Search for the cell housing the specified text and yield its (x, y) center coordinate. 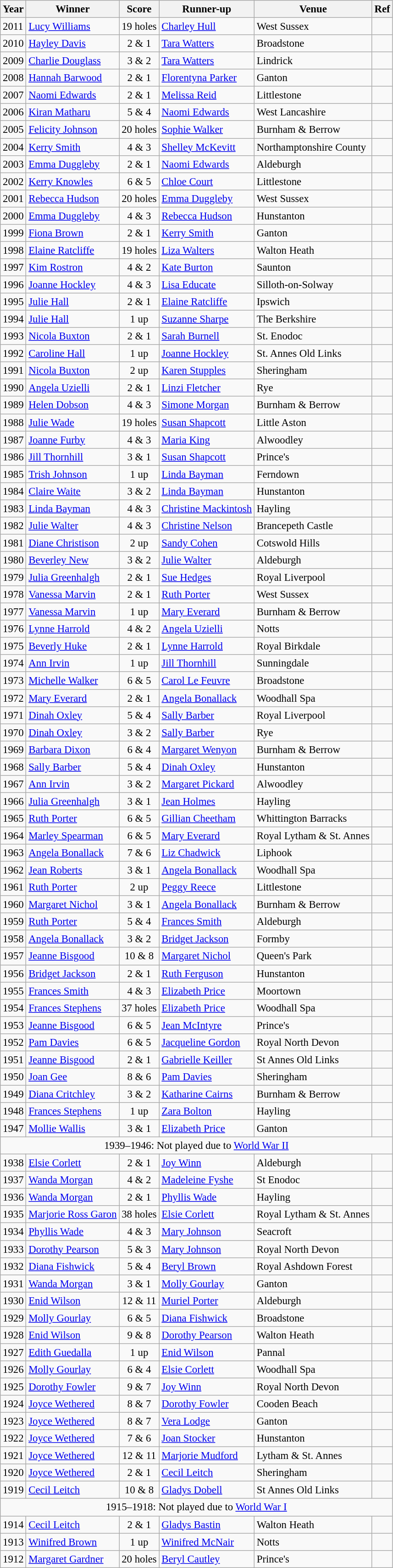
Charlie Douglass (72, 61)
1993 (13, 336)
1937 (13, 1180)
Runner-up (206, 9)
Maria King (206, 440)
1929 (13, 1318)
Gladys Dobell (206, 1490)
Vera Lodge (206, 1421)
1927 (13, 1352)
1925 (13, 1387)
Year (13, 9)
1958 (13, 939)
1983 (13, 508)
2007 (13, 95)
1960 (13, 905)
1987 (13, 440)
1919 (13, 1490)
1923 (13, 1421)
Margaret Pickard (206, 784)
Suzanne Sharpe (206, 319)
2004 (13, 147)
1973 (13, 681)
1955 (13, 991)
1997 (13, 268)
1979 (13, 578)
1961 (13, 887)
Winner (72, 9)
Jacqueline Gordon (206, 1043)
1965 (13, 819)
1994 (13, 319)
Liphook (313, 853)
Sunningdale (313, 664)
1915–1918: Not played due to World War I (196, 1508)
Jean Roberts (72, 870)
1932 (13, 1266)
1954 (13, 1008)
Ruth Ferguson (206, 973)
Trish Johnson (72, 474)
1977 (13, 612)
Ipswich (313, 302)
1970 (13, 732)
Lindrick (313, 61)
1951 (13, 1060)
Kiran Matharu (72, 112)
Madeleine Fyshe (206, 1180)
Zara Bolton (206, 1111)
Charley Hull (206, 27)
Diane Christison (72, 543)
1924 (13, 1404)
1971 (13, 715)
2008 (13, 78)
Beryl Brown (206, 1266)
1992 (13, 354)
1968 (13, 767)
1963 (13, 853)
1926 (13, 1370)
2011 (13, 27)
1980 (13, 560)
Christine Mackintosh (206, 508)
1990 (13, 388)
1989 (13, 405)
1974 (13, 664)
Karen Stupples (206, 371)
Royal Ashdown Forest (313, 1266)
Royal Birkdale (313, 646)
9 & 7 (139, 1387)
1920 (13, 1473)
1964 (13, 836)
Queen's Park (313, 956)
Chloe Court (206, 181)
1913 (13, 1542)
Marjorie Ross Garon (72, 1214)
1939–1946: Not played due to World War II (196, 1146)
1985 (13, 474)
Winifred Brown (72, 1542)
Hayley Davis (72, 44)
West Lancashire (313, 112)
1969 (13, 749)
Seacroft (313, 1232)
Kate Burton (206, 268)
Whittington Barracks (313, 819)
Marjorie Mudford (206, 1456)
Sophie Walker (206, 130)
Score (139, 9)
Brancepeth Castle (313, 526)
Beverly Huke (72, 646)
5 & 3 (139, 1249)
2000 (13, 216)
Claire Waite (72, 492)
1986 (13, 457)
1962 (13, 870)
1912 (13, 1559)
Liz Chadwick (206, 853)
Felicity Johnson (72, 130)
1988 (13, 422)
Hannah Barwood (72, 78)
Winifred McNair (206, 1542)
Moortown (313, 991)
Jean Holmes (206, 801)
Sarah Burnell (206, 336)
Venue (313, 9)
1999 (13, 233)
St Enodoc (313, 1180)
1975 (13, 646)
Cotswold Hills (313, 543)
1995 (13, 302)
2002 (13, 181)
2009 (13, 61)
St. Annes Old Links (313, 354)
The Berkshire (313, 319)
1947 (13, 1129)
Peggy Reece (206, 887)
1938 (13, 1163)
Kim Rostron (72, 268)
St. Enodoc (313, 336)
Michelle Walker (72, 681)
Joan Gee (72, 1077)
1928 (13, 1335)
2006 (13, 112)
2010 (13, 44)
1956 (13, 973)
Mollie Wallis (72, 1129)
1921 (13, 1456)
1998 (13, 250)
37 holes (139, 1008)
1981 (13, 543)
1996 (13, 284)
1972 (13, 698)
Christine Nelson (206, 526)
Florentyna Parker (206, 78)
Cooden Beach (313, 1404)
Sandy Cohen (206, 543)
1936 (13, 1197)
Carol Le Feuvre (206, 681)
1966 (13, 801)
Barbara Dixon (72, 749)
Diana Critchley (72, 1094)
Gillian Cheetham (206, 819)
Joanne Furby (72, 440)
9 & 8 (139, 1335)
Simone Morgan (206, 405)
1930 (13, 1300)
1976 (13, 629)
Lisa Educate (206, 284)
Jean McIntyre (206, 1025)
Ref (382, 9)
1935 (13, 1214)
2003 (13, 164)
Sue Hedges (206, 578)
1950 (13, 1077)
Lytham & St. Annes (313, 1456)
Melissa Reid (206, 95)
Saunton (313, 268)
Lucy Williams (72, 27)
Caroline Hall (72, 354)
1959 (13, 922)
Beverley New (72, 560)
Kerry Knowles (72, 181)
Linzi Fletcher (206, 388)
Gladys Bastin (206, 1524)
2001 (13, 198)
Pannal (313, 1352)
2005 (13, 130)
1931 (13, 1284)
Fiona Brown (72, 233)
8 & 6 (139, 1077)
Julie Wade (72, 422)
1978 (13, 595)
1984 (13, 492)
1952 (13, 1043)
Joan Stocker (206, 1438)
Shelley McKevitt (206, 147)
1922 (13, 1438)
Gabrielle Keiller (206, 1060)
1933 (13, 1249)
38 holes (139, 1214)
1934 (13, 1232)
1953 (13, 1025)
1948 (13, 1111)
Margaret Gardner (72, 1559)
Formby (313, 939)
1957 (13, 956)
Little Aston (313, 422)
Katharine Cairns (206, 1094)
Muriel Porter (206, 1300)
Northamptonshire County (313, 147)
Helen Dobson (72, 405)
1982 (13, 526)
Margaret Wenyon (206, 749)
1949 (13, 1094)
1991 (13, 371)
Ferndown (313, 474)
1914 (13, 1524)
Marley Spearman (72, 836)
Liza Walters (206, 250)
Silloth-on-Solway (313, 284)
1967 (13, 784)
Edith Guedalla (72, 1352)
Beryl Cautley (206, 1559)
